Extract the (X, Y) coordinate from the center of the cell holding the provided text.  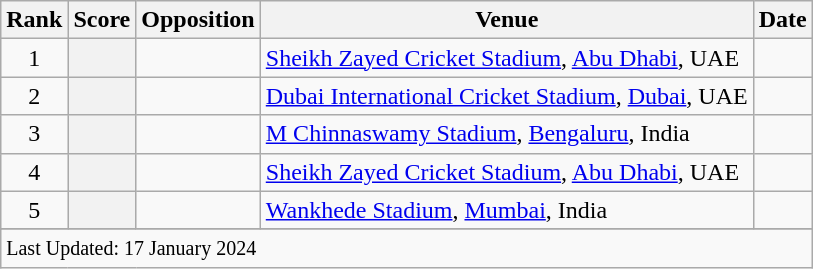
1 (34, 58)
3 (34, 134)
Venue (506, 20)
Opposition (198, 20)
Wankhede Stadium, Mumbai, India (506, 210)
Dubai International Cricket Stadium, Dubai, UAE (506, 96)
M Chinnaswamy Stadium, Bengaluru, India (506, 134)
4 (34, 172)
2 (34, 96)
Score (102, 20)
Rank (34, 20)
5 (34, 210)
Last Updated: 17 January 2024 (407, 248)
Date (782, 20)
